Provide the (x, y) coordinate of the cell's center where the given text is located.  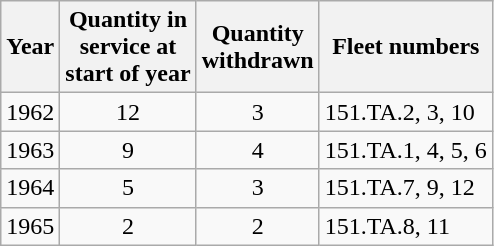
1962 (30, 112)
4 (258, 150)
Year (30, 47)
Quantity inservice atstart of year (128, 47)
Fleet numbers (406, 47)
1963 (30, 150)
12 (128, 112)
5 (128, 188)
151.TA.2, 3, 10 (406, 112)
9 (128, 150)
151.TA.8, 11 (406, 226)
151.TA.7, 9, 12 (406, 188)
151.TA.1, 4, 5, 6 (406, 150)
Quantitywithdrawn (258, 47)
1965 (30, 226)
1964 (30, 188)
